Pinpoint the cell where the given text exists, returning its [X, Y] midpoint coordinate. 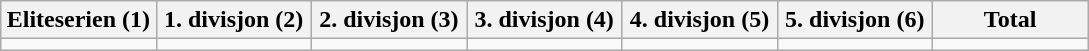
2. divisjon (3) [388, 20]
1. divisjon (2) [234, 20]
5. divisjon (6) [854, 20]
3. divisjon (4) [544, 20]
4. divisjon (5) [700, 20]
Eliteserien (1) [78, 20]
Total [1010, 20]
